Detect which cell encompasses the target text, then output its (X, Y) center coordinate. 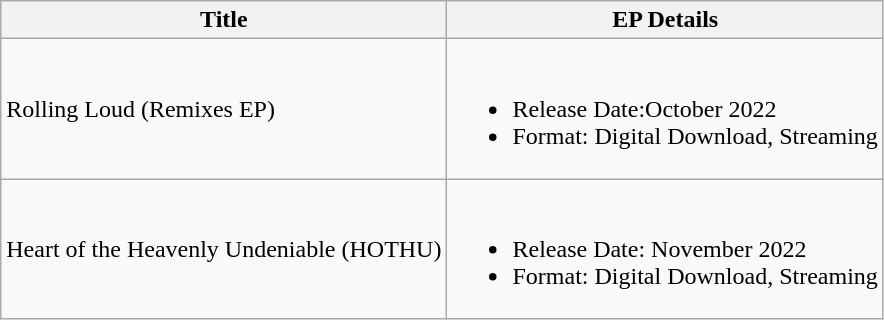
Release Date:October 2022Format: Digital Download, Streaming (665, 109)
Heart of the Heavenly Undeniable (HOTHU) (224, 249)
Rolling Loud (Remixes EP) (224, 109)
EP Details (665, 20)
Release Date: November 2022Format: Digital Download, Streaming (665, 249)
Title (224, 20)
